Capture the cell that displays the provided text and extract its (X, Y) central coordinate. 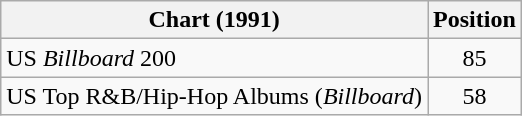
58 (475, 96)
Position (475, 20)
85 (475, 58)
US Billboard 200 (214, 58)
US Top R&B/Hip-Hop Albums (Billboard) (214, 96)
Chart (1991) (214, 20)
